Scan for the cell matching the given text and deliver its [X, Y] coordinate at center. 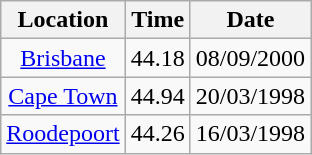
20/03/1998 [250, 96]
16/03/1998 [250, 134]
08/09/2000 [250, 58]
44.26 [158, 134]
Roodepoort [63, 134]
Date [250, 20]
Cape Town [63, 96]
Location [63, 20]
Time [158, 20]
Brisbane [63, 58]
44.18 [158, 58]
44.94 [158, 96]
